Search for the cell housing the specified text and yield its (X, Y) center coordinate. 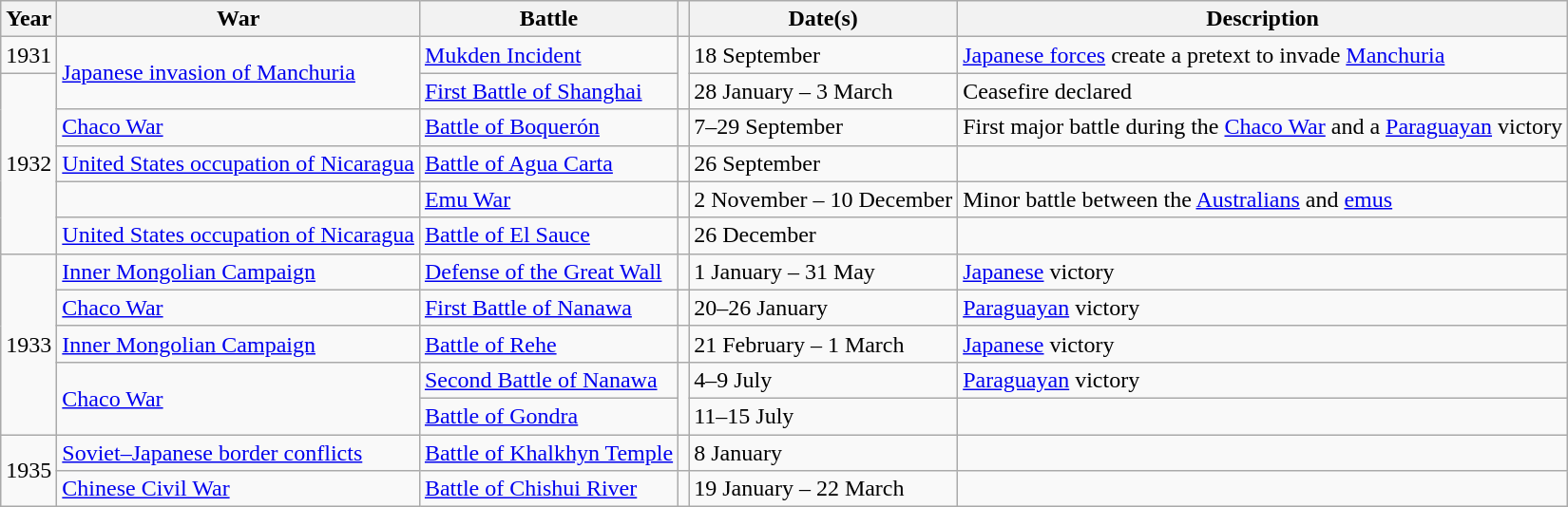
19 January – 22 March (823, 489)
Second Battle of Nanawa (548, 380)
28 January – 3 March (823, 91)
Ceasefire declared (1263, 91)
Date(s) (823, 19)
First Battle of Shanghai (548, 91)
Defense of the Great Wall (548, 272)
War (239, 19)
Battle of Rehe (548, 344)
Year (29, 19)
Mukden Incident (548, 55)
26 December (823, 235)
1932 (29, 163)
Chinese Civil War (239, 489)
1931 (29, 55)
2 November – 10 December (823, 199)
First Battle of Nanawa (548, 308)
11–15 July (823, 416)
Japanese invasion of Manchuria (239, 73)
1 January – 31 May (823, 272)
4–9 July (823, 380)
Battle of Gondra (548, 416)
Battle of Chishui River (548, 489)
1933 (29, 344)
First major battle during the Chaco War and a Paraguayan victory (1263, 127)
21 February – 1 March (823, 344)
20–26 January (823, 308)
Battle of Khalkhyn Temple (548, 453)
Emu War (548, 199)
8 January (823, 453)
Battle of El Sauce (548, 235)
Battle (548, 19)
1935 (29, 471)
Japanese forces create a pretext to invade Manchuria (1263, 55)
Battle of Boquerón (548, 127)
Description (1263, 19)
Battle of Agua Carta (548, 163)
Soviet–Japanese border conflicts (239, 453)
18 September (823, 55)
7–29 September (823, 127)
26 September (823, 163)
Minor battle between the Australians and emus (1263, 199)
